For the text-containing cell, return its midpoint in (X, Y) coordinate format. 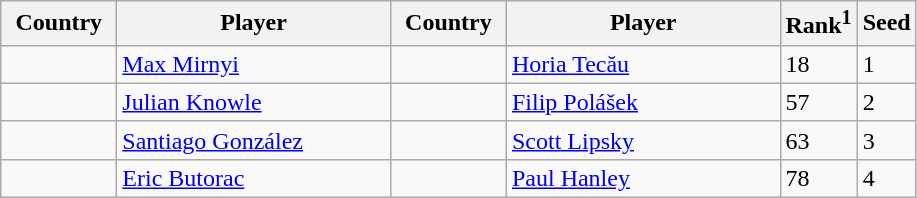
Paul Hanley (643, 178)
3 (886, 140)
Julian Knowle (254, 102)
Max Mirnyi (254, 64)
78 (818, 178)
Eric Butorac (254, 178)
Santiago González (254, 140)
Scott Lipsky (643, 140)
Rank1 (818, 24)
Seed (886, 24)
2 (886, 102)
18 (818, 64)
4 (886, 178)
63 (818, 140)
57 (818, 102)
Horia Tecău (643, 64)
Filip Polášek (643, 102)
1 (886, 64)
